Extract the [X, Y] coordinate from the center of the cell holding the provided text.  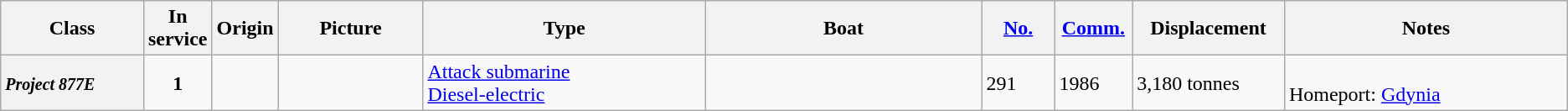
Project 877E [72, 82]
In service [178, 29]
Class [72, 29]
291 [1019, 82]
3,180 tonnes [1209, 82]
Picture [350, 29]
Homeport: Gdynia [1426, 82]
Notes [1426, 29]
Attack submarineDiesel-electric [565, 82]
Type [565, 29]
No. [1019, 29]
Origin [245, 29]
1 [178, 82]
1986 [1094, 82]
Displacement [1209, 29]
Boat [843, 29]
Comm. [1094, 29]
